Search for the cell housing the specified text and yield its [x, y] center coordinate. 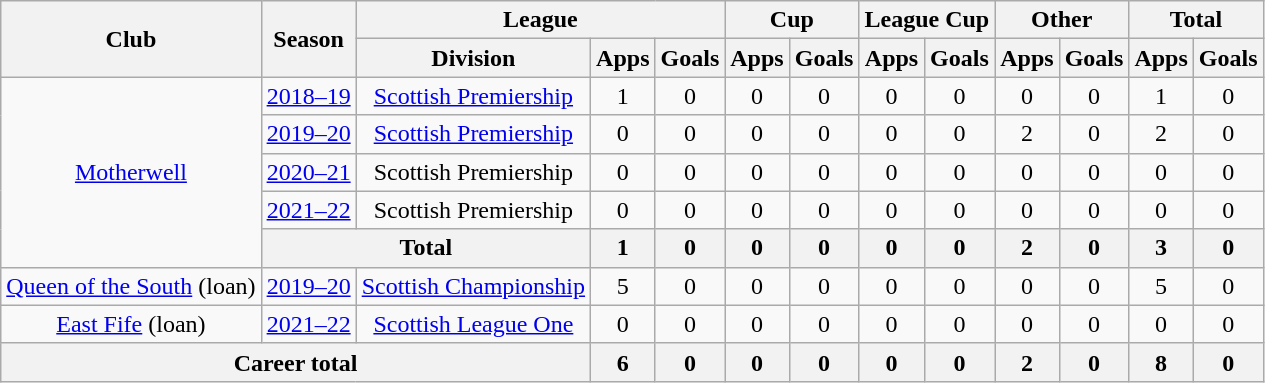
8 [1161, 362]
Club [131, 39]
Season [308, 39]
East Fife (loan) [131, 324]
3 [1161, 248]
Queen of the South (loan) [131, 286]
Scottish League One [473, 324]
League Cup [927, 20]
Other [1062, 20]
2020–21 [308, 172]
Career total [296, 362]
League [540, 20]
2018–19 [308, 96]
Division [473, 58]
Motherwell [131, 172]
Scottish Championship [473, 286]
6 [623, 362]
Cup [792, 20]
